Determine the (X, Y) coordinate at the center of the cell enclosing the given text.  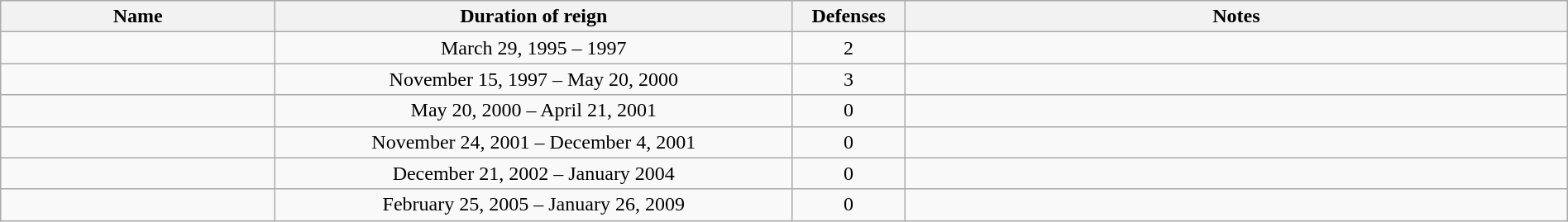
November 15, 1997 – May 20, 2000 (534, 79)
Defenses (849, 17)
December 21, 2002 – January 2004 (534, 173)
3 (849, 79)
February 25, 2005 – January 26, 2009 (534, 205)
November 24, 2001 – December 4, 2001 (534, 142)
Duration of reign (534, 17)
Name (138, 17)
March 29, 1995 – 1997 (534, 48)
Notes (1236, 17)
May 20, 2000 – April 21, 2001 (534, 111)
2 (849, 48)
